Provide the (X, Y) coordinate of the cell's center where the given text is located.  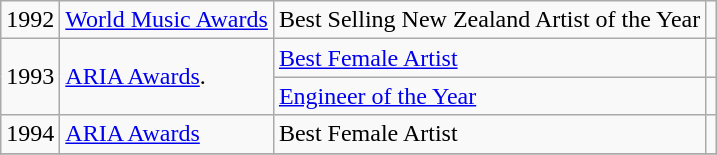
ARIA Awards (167, 134)
1994 (30, 134)
ARIA Awards. (167, 77)
1992 (30, 20)
World Music Awards (167, 20)
1993 (30, 77)
Best Selling New Zealand Artist of the Year (489, 20)
Engineer of the Year (489, 96)
